Pinpoint the cell where the given text exists, returning its (x, y) midpoint coordinate. 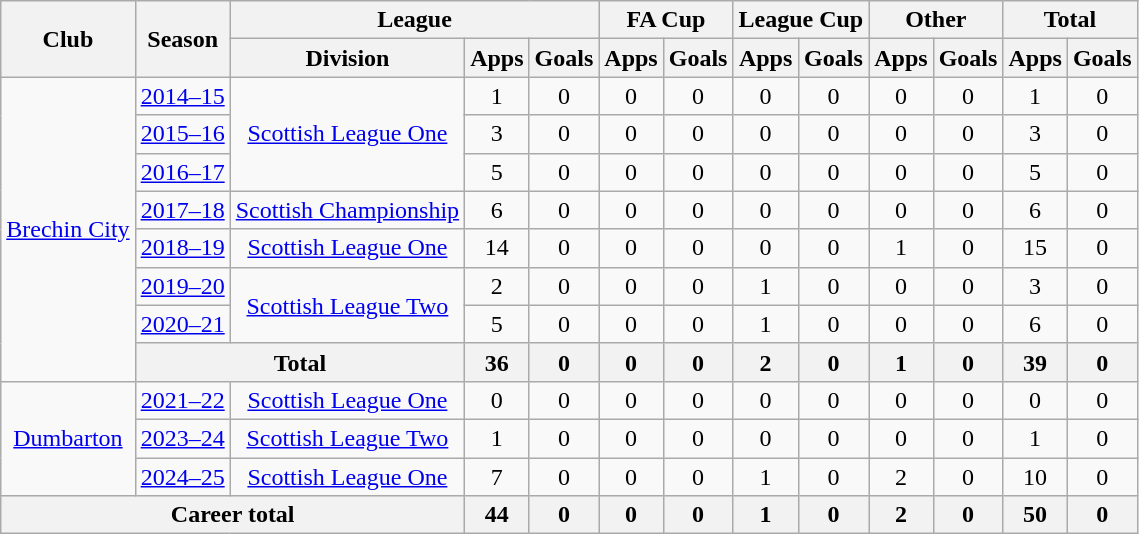
League (414, 20)
Season (182, 39)
Division (347, 58)
39 (1035, 362)
FA Cup (666, 20)
Dumbarton (68, 438)
League Cup (801, 20)
2016–17 (182, 172)
10 (1035, 477)
7 (497, 477)
2015–16 (182, 134)
Brechin City (68, 229)
Club (68, 39)
Scottish Championship (347, 210)
2021–22 (182, 400)
2014–15 (182, 96)
2020–21 (182, 324)
44 (497, 515)
Other (936, 20)
15 (1035, 248)
50 (1035, 515)
2023–24 (182, 438)
2017–18 (182, 210)
2018–19 (182, 248)
2019–20 (182, 286)
2024–25 (182, 477)
14 (497, 248)
36 (497, 362)
Career total (233, 515)
